From the cell containing the given text, extract its center point as (X, Y) coordinate. 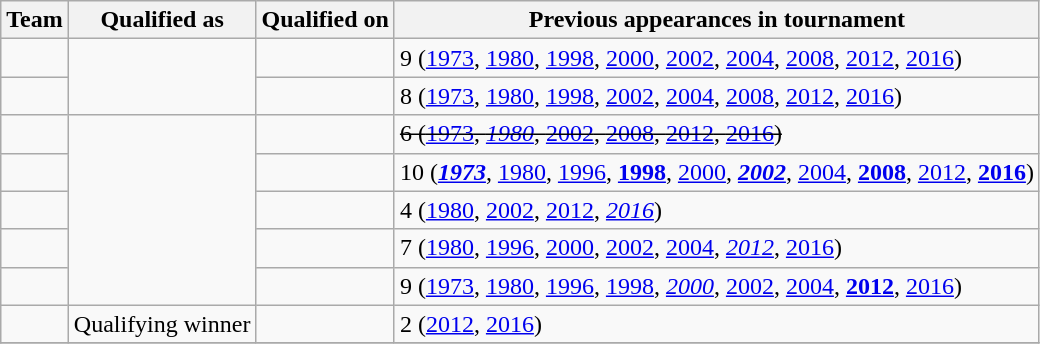
Qualifying winner (162, 324)
6 (1973, 1980, 2002, 2008, 2012, 2016) (716, 134)
4 (1980, 2002, 2012, 2016) (716, 210)
7 (1980, 1996, 2000, 2002, 2004, 2012, 2016) (716, 248)
Previous appearances in tournament (716, 20)
Qualified as (162, 20)
2 (2012, 2016) (716, 324)
10 (1973, 1980, 1996, 1998, 2000, 2002, 2004, 2008, 2012, 2016) (716, 172)
9 (1973, 1980, 1996, 1998, 2000, 2002, 2004, 2012, 2016) (716, 286)
9 (1973, 1980, 1998, 2000, 2002, 2004, 2008, 2012, 2016) (716, 58)
Qualified on (325, 20)
Team (35, 20)
8 (1973, 1980, 1998, 2002, 2004, 2008, 2012, 2016) (716, 96)
